Find where the given text appears and provide that cell's center as (x, y) coordinate. 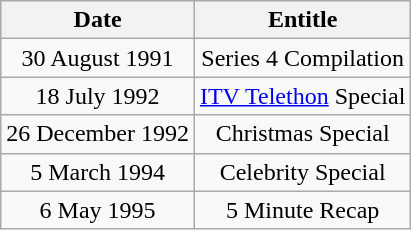
5 March 1994 (98, 172)
5 Minute Recap (302, 210)
26 December 1992 (98, 134)
6 May 1995 (98, 210)
ITV Telethon Special (302, 96)
Christmas Special (302, 134)
Celebrity Special (302, 172)
Series 4 Compilation (302, 58)
30 August 1991 (98, 58)
Date (98, 20)
18 July 1992 (98, 96)
Entitle (302, 20)
